Detect which cell encompasses the target text, then output its (X, Y) center coordinate. 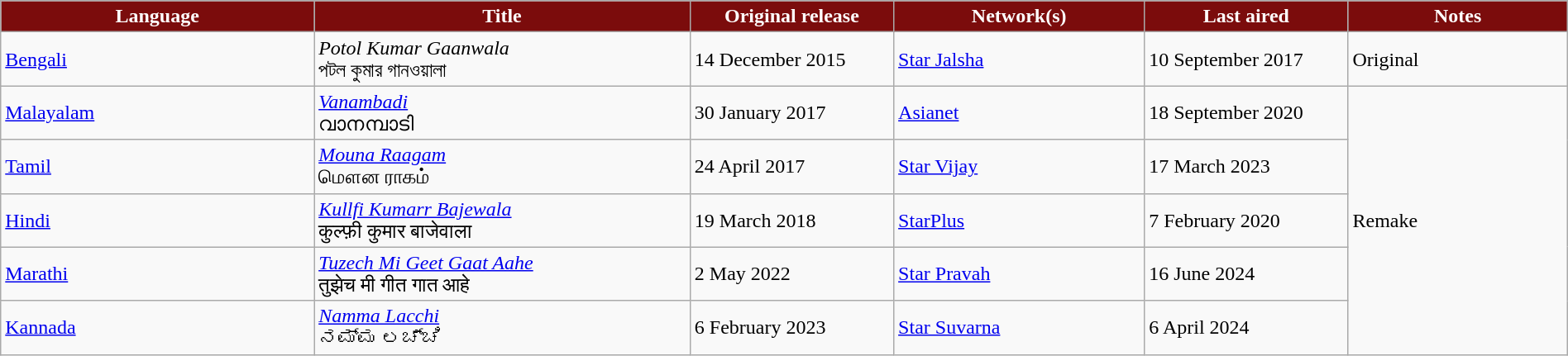
Asianet (1019, 112)
6 April 2024 (1246, 327)
Original (1457, 59)
Vanambadi വാനമ്പാടി (503, 112)
7 February 2020 (1246, 220)
Language (157, 17)
Namma Lacchi ನಮ್ಮ ಲಚ್ಚಿ (503, 327)
StarPlus (1019, 220)
10 September 2017 (1246, 59)
Potol Kumar Gaanwala পটল কুমার গানওয়ালা (503, 59)
Mouna Raagam மௌன ராகம் (503, 167)
Marathi (157, 274)
Star Pravah (1019, 274)
Last aired (1246, 17)
Tamil (157, 167)
2 May 2022 (791, 274)
18 September 2020 (1246, 112)
Hindi (157, 220)
Remake (1457, 220)
Original release (791, 17)
Notes (1457, 17)
17 March 2023 (1246, 167)
Kullfi Kumarr Bajewala कुल्फ़ी कुमार बाजेवाला (503, 220)
Tuzech Mi Geet Gaat Aahe तुझेच मी गीत गात आहे (503, 274)
Malayalam (157, 112)
19 March 2018 (791, 220)
Network(s) (1019, 17)
24 April 2017 (791, 167)
16 June 2024 (1246, 274)
Star Vijay (1019, 167)
Title (503, 17)
Bengali (157, 59)
Kannada (157, 327)
14 December 2015 (791, 59)
Star Jalsha (1019, 59)
Star Suvarna (1019, 327)
6 February 2023 (791, 327)
30 January 2017 (791, 112)
